From the cell containing the given text, extract its center point as [X, Y] coordinate. 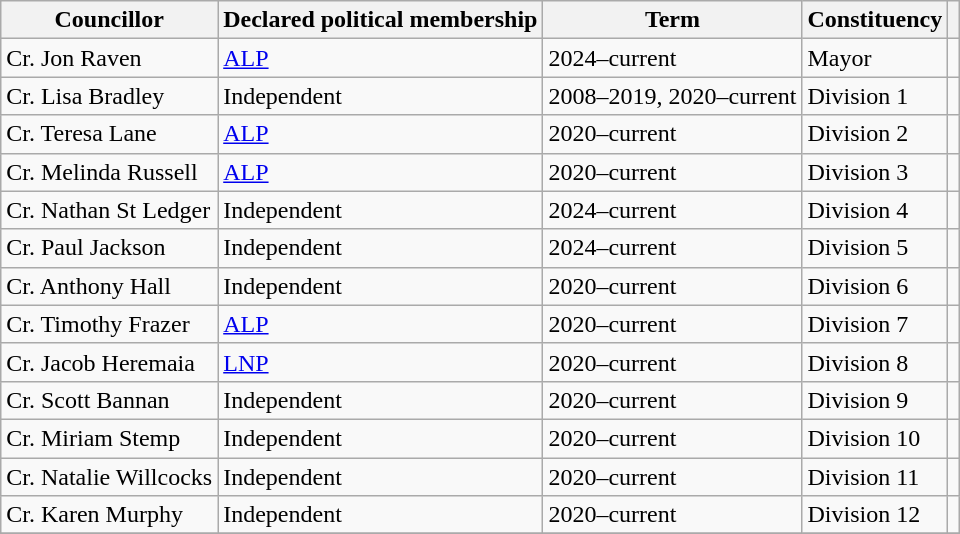
Cr. Nathan St Ledger [110, 210]
Cr. Jon Raven [110, 58]
Cr. Natalie Willcocks [110, 477]
Division 11 [875, 477]
Councillor [110, 20]
Division 4 [875, 210]
LNP [380, 362]
2008–2019, 2020–current [672, 96]
Cr. Miriam Stemp [110, 438]
Division 7 [875, 324]
Division 5 [875, 248]
Cr. Teresa Lane [110, 134]
Division 2 [875, 134]
Cr. Lisa Bradley [110, 96]
Term [672, 20]
Declared political membership [380, 20]
Cr. Timothy Frazer [110, 324]
Cr. Scott Bannan [110, 400]
Division 8 [875, 362]
Division 9 [875, 400]
Cr. Anthony Hall [110, 286]
Mayor [875, 58]
Division 10 [875, 438]
Division 1 [875, 96]
Cr. Melinda Russell [110, 172]
Division 12 [875, 515]
Division 3 [875, 172]
Cr. Jacob Heremaia [110, 362]
Division 6 [875, 286]
Cr. Karen Murphy [110, 515]
Constituency [875, 20]
Cr. Paul Jackson [110, 248]
